Provide the (X, Y) coordinate of the cell's center where the given text is located.  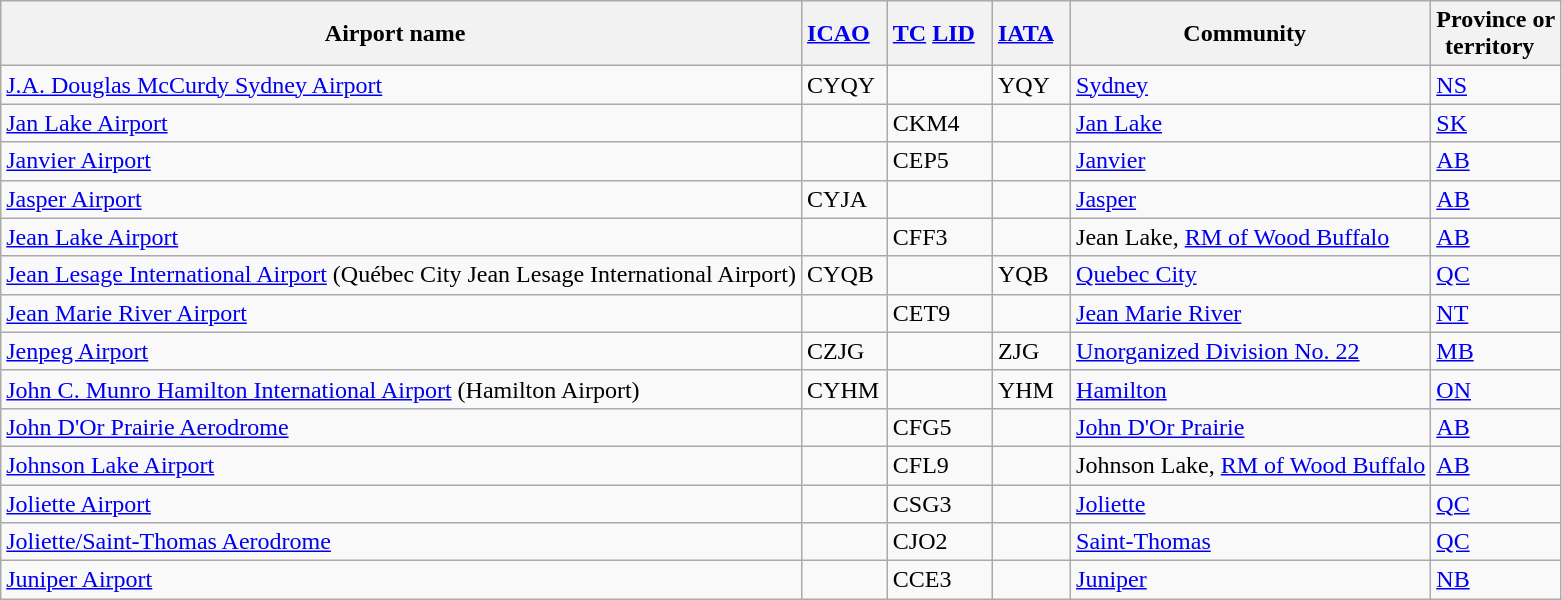
YQB (1031, 275)
Jan Lake (1251, 123)
Unorganized Division No. 22 (1251, 351)
ZJG (1031, 351)
John D'Or Prairie Aerodrome (402, 427)
Juniper (1251, 580)
Jean Lesage International Airport (Québec City Jean Lesage International Airport) (402, 275)
Hamilton (1251, 389)
John D'Or Prairie (1251, 427)
YHM (1031, 389)
Jean Lake Airport (402, 237)
TC LID (940, 34)
Quebec City (1251, 275)
Jasper Airport (402, 199)
Jean Marie River (1251, 313)
Johnson Lake Airport (402, 465)
ICAO (845, 34)
IATA (1031, 34)
Jean Marie River Airport (402, 313)
CYQY (845, 85)
CET9 (940, 313)
CFF3 (940, 237)
CSG3 (940, 503)
Janvier (1251, 161)
CJO2 (940, 542)
John C. Munro Hamilton International Airport (Hamilton Airport) (402, 389)
CFL9 (940, 465)
NB (1496, 580)
Joliette/Saint-Thomas Aerodrome (402, 542)
NS (1496, 85)
Province orterritory (1496, 34)
Jasper (1251, 199)
CFG5 (940, 427)
CCE3 (940, 580)
Saint-Thomas (1251, 542)
J.A. Douglas McCurdy Sydney Airport (402, 85)
CZJG (845, 351)
ON (1496, 389)
Jan Lake Airport (402, 123)
Jean Lake, RM of Wood Buffalo (1251, 237)
MB (1496, 351)
CYJA (845, 199)
Joliette Airport (402, 503)
Janvier Airport (402, 161)
Community (1251, 34)
CEP5 (940, 161)
YQY (1031, 85)
Johnson Lake, RM of Wood Buffalo (1251, 465)
Jenpeg Airport (402, 351)
Airport name (402, 34)
Joliette (1251, 503)
NT (1496, 313)
Sydney (1251, 85)
SK (1496, 123)
CKM4 (940, 123)
CYQB (845, 275)
Juniper Airport (402, 580)
CYHM (845, 389)
